Pinpoint the cell where the given text exists, returning its (X, Y) midpoint coordinate. 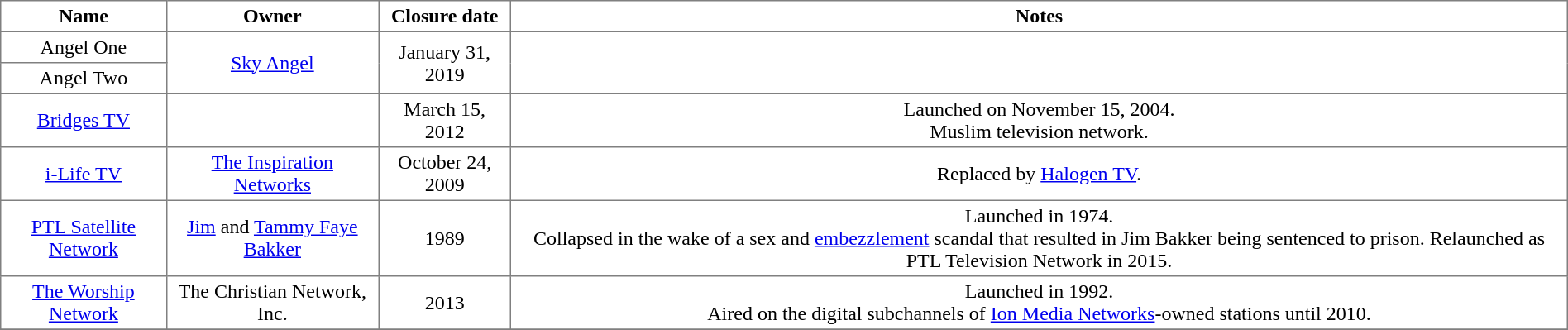
Name (84, 17)
Launched in 1992.Aired on the digital subchannels of Ion Media Networks-owned stations until 2010. (1039, 303)
The Inspiration Networks (273, 174)
January 31, 2019 (445, 63)
Closure date (445, 17)
2013 (445, 303)
Launched on November 15, 2004.Muslim television network. (1039, 120)
Angel Two (84, 79)
March 15, 2012 (445, 120)
Notes (1039, 17)
Bridges TV (84, 120)
Replaced by Halogen TV. (1039, 174)
Sky Angel (273, 63)
October 24, 2009 (445, 174)
PTL Satellite Network (84, 238)
i-Life TV (84, 174)
The Christian Network, Inc. (273, 303)
1989 (445, 238)
The Worship Network (84, 303)
Owner (273, 17)
Jim and Tammy Faye Bakker (273, 238)
Angel One (84, 47)
